Identify which cell holds the provided text, then report its [X, Y] central coordinate. 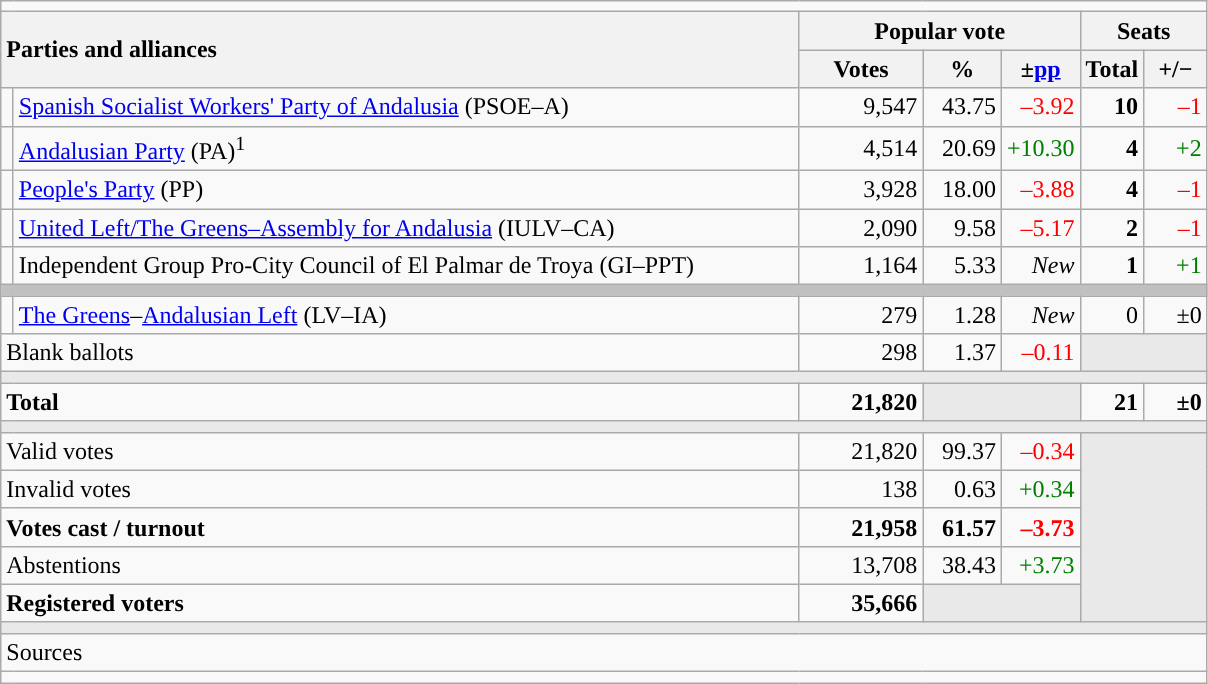
–3.92 [1040, 107]
13,708 [861, 565]
1,164 [861, 266]
Invalid votes [400, 489]
21,958 [861, 527]
2 [1112, 228]
1 [1112, 266]
298 [861, 353]
+/− [1176, 69]
+1 [1176, 266]
The Greens–Andalusian Left (LV–IA) [406, 315]
Blank ballots [400, 353]
18.00 [962, 190]
+2 [1176, 148]
2,090 [861, 228]
Independent Group Pro-City Council of El Palmar de Troya (GI–PPT) [406, 266]
Sources [604, 652]
–5.17 [1040, 228]
35,666 [861, 603]
Abstentions [400, 565]
9.58 [962, 228]
Andalusian Party (PA)1 [406, 148]
20.69 [962, 148]
0.63 [962, 489]
3,928 [861, 190]
±pp [1040, 69]
Valid votes [400, 451]
38.43 [962, 565]
10 [1112, 107]
Popular vote [940, 31]
–3.73 [1040, 527]
138 [861, 489]
Votes [861, 69]
21 [1112, 402]
–0.11 [1040, 353]
9,547 [861, 107]
–0.34 [1040, 451]
+10.30 [1040, 148]
–3.88 [1040, 190]
1.28 [962, 315]
Parties and alliances [400, 50]
+0.34 [1040, 489]
99.37 [962, 451]
279 [861, 315]
% [962, 69]
Votes cast / turnout [400, 527]
43.75 [962, 107]
Registered voters [400, 603]
People's Party (PP) [406, 190]
5.33 [962, 266]
4,514 [861, 148]
0 [1112, 315]
1.37 [962, 353]
61.57 [962, 527]
Spanish Socialist Workers' Party of Andalusia (PSOE–A) [406, 107]
Seats [1144, 31]
United Left/The Greens–Assembly for Andalusia (IULV–CA) [406, 228]
+3.73 [1040, 565]
